For the text-containing cell, return its midpoint in [x, y] coordinate format. 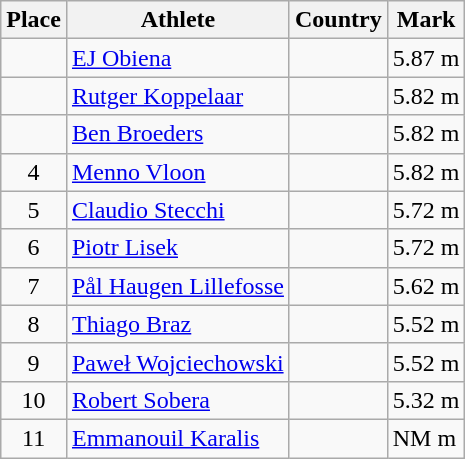
Place [34, 20]
10 [34, 400]
Robert Sobera [178, 400]
Rutger Koppelaar [178, 96]
5 [34, 210]
9 [34, 362]
NM m [426, 438]
Paweł Wojciechowski [178, 362]
Country [338, 20]
Piotr Lisek [178, 248]
Pål Haugen Lillefosse [178, 286]
7 [34, 286]
4 [34, 172]
5.62 m [426, 286]
Claudio Stecchi [178, 210]
EJ Obiena [178, 58]
Athlete [178, 20]
Ben Broeders [178, 134]
Emmanouil Karalis [178, 438]
Mark [426, 20]
11 [34, 438]
5.32 m [426, 400]
Thiago Braz [178, 324]
8 [34, 324]
5.87 m [426, 58]
Menno Vloon [178, 172]
6 [34, 248]
